Output the [X, Y] coordinate of the center of the cell containing the given text.  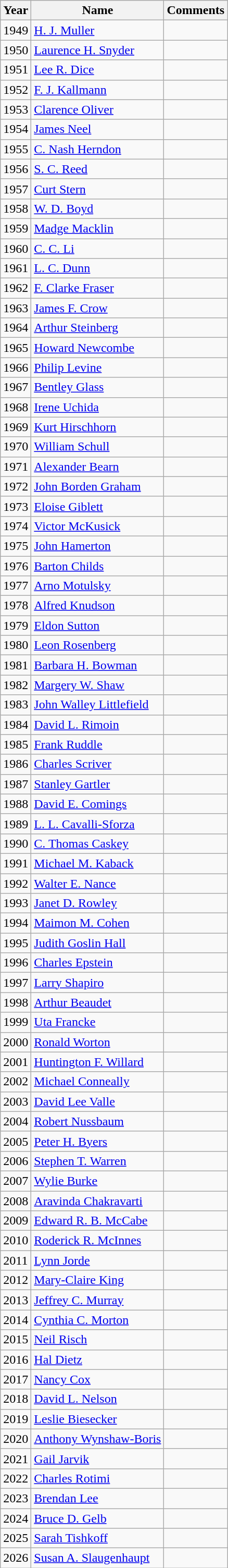
1985 [16, 744]
Barton Childs [98, 566]
Robert Nussbaum [98, 1121]
Michael Conneally [98, 1082]
1974 [16, 526]
Year [16, 10]
1995 [16, 943]
Irene Uchida [98, 407]
Hal Dietz [98, 1359]
Kurt Hirschhorn [98, 427]
C. C. Li [98, 249]
James Neel [98, 129]
2016 [16, 1359]
Stephen T. Warren [98, 1161]
Eldon Sutton [98, 626]
1996 [16, 963]
Lynn Jorde [98, 1260]
David E. Comings [98, 804]
Huntington F. Willard [98, 1062]
Alexander Bearn [98, 467]
S. C. Reed [98, 169]
Aravinda Chakravarti [98, 1200]
1957 [16, 189]
Janet D. Rowley [98, 903]
1999 [16, 1022]
1987 [16, 784]
1998 [16, 1002]
1992 [16, 884]
2006 [16, 1161]
1989 [16, 824]
Barbara H. Bowman [98, 665]
1970 [16, 447]
Comments [196, 10]
1978 [16, 606]
1955 [16, 149]
L. C. Dunn [98, 268]
Wylie Burke [98, 1181]
Clarence Oliver [98, 109]
1986 [16, 764]
1990 [16, 843]
2003 [16, 1101]
1963 [16, 308]
2008 [16, 1200]
1991 [16, 863]
2002 [16, 1082]
2023 [16, 1498]
1954 [16, 129]
Name [98, 10]
Walter E. Nance [98, 884]
Peter H. Byers [98, 1141]
2020 [16, 1439]
Gail Jarvik [98, 1459]
2022 [16, 1478]
2026 [16, 1558]
2015 [16, 1340]
1958 [16, 209]
Michael M. Kaback [98, 863]
Uta Francke [98, 1022]
2011 [16, 1260]
L. L. Cavalli-Sforza [98, 824]
1965 [16, 348]
1966 [16, 367]
H. J. Muller [98, 30]
F. J. Kallmann [98, 90]
James F. Crow [98, 308]
Arthur Beaudet [98, 1002]
1953 [16, 109]
2024 [16, 1518]
Mary-Claire King [98, 1280]
Arthur Steinberg [98, 328]
1983 [16, 705]
Frank Ruddle [98, 744]
Alfred Knudson [98, 606]
Ronald Worton [98, 1042]
Jeffrey C. Murray [98, 1300]
Madge Macklin [98, 228]
1979 [16, 626]
Leslie Biesecker [98, 1419]
C. Nash Herndon [98, 149]
David L. Nelson [98, 1399]
2013 [16, 1300]
1959 [16, 228]
Philip Levine [98, 367]
1964 [16, 328]
Maimon M. Cohen [98, 923]
Lee R. Dice [98, 70]
Curt Stern [98, 189]
1951 [16, 70]
1950 [16, 50]
1960 [16, 249]
F. Clarke Fraser [98, 288]
2010 [16, 1241]
2019 [16, 1419]
1975 [16, 546]
1997 [16, 983]
Charles Epstein [98, 963]
1971 [16, 467]
1973 [16, 506]
2014 [16, 1320]
1961 [16, 268]
William Schull [98, 447]
Charles Rotimi [98, 1478]
Arno Motulsky [98, 586]
1952 [16, 90]
David Lee Valle [98, 1101]
Edward R. B. McCabe [98, 1221]
2021 [16, 1459]
1956 [16, 169]
1977 [16, 586]
W. D. Boyd [98, 209]
2005 [16, 1141]
Susan A. Slaugenhaupt [98, 1558]
1980 [16, 645]
C. Thomas Caskey [98, 843]
2012 [16, 1280]
Cynthia C. Morton [98, 1320]
Nancy Cox [98, 1379]
Brendan Lee [98, 1498]
Bruce D. Gelb [98, 1518]
Laurence H. Snyder [98, 50]
1949 [16, 30]
2018 [16, 1399]
1981 [16, 665]
1984 [16, 725]
1993 [16, 903]
2017 [16, 1379]
1972 [16, 486]
1994 [16, 923]
2000 [16, 1042]
Stanley Gartler [98, 784]
1969 [16, 427]
Leon Rosenberg [98, 645]
John Hamerton [98, 546]
David L. Rimoin [98, 725]
1982 [16, 685]
Eloise Giblett [98, 506]
Judith Goslin Hall [98, 943]
John Borden Graham [98, 486]
Howard Newcombe [98, 348]
1976 [16, 566]
Margery W. Shaw [98, 685]
Anthony Wynshaw-Boris [98, 1439]
1968 [16, 407]
2001 [16, 1062]
Roderick R. McInnes [98, 1241]
Sarah Tishkoff [98, 1538]
1988 [16, 804]
Victor McKusick [98, 526]
Larry Shapiro [98, 983]
1967 [16, 387]
Bentley Glass [98, 387]
Charles Scriver [98, 764]
2007 [16, 1181]
John Walley Littlefield [98, 705]
2004 [16, 1121]
Neil Risch [98, 1340]
2025 [16, 1538]
2009 [16, 1221]
1962 [16, 288]
